For the text-containing cell, return its midpoint in [x, y] coordinate format. 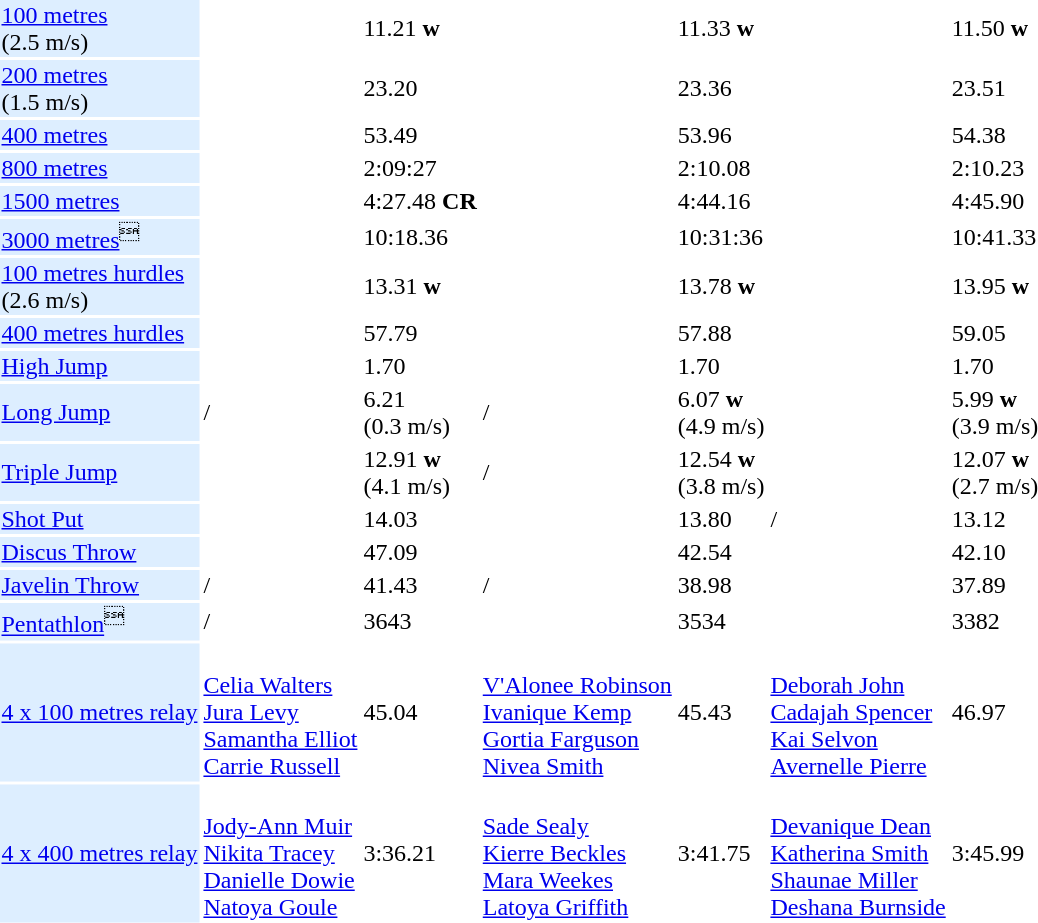
53.96 [721, 135]
57.79 [420, 333]
3:36.21 [420, 853]
100 metres (2.5 m/s) [100, 28]
Javelin Throw [100, 585]
4:44.16 [721, 201]
23.20 [420, 88]
400 metres hurdles [100, 333]
3534 [721, 621]
2:09:27 [420, 168]
3000 metres [100, 237]
23.36 [721, 88]
12.91 w (4.1 m/s) [420, 472]
57.88 [721, 333]
800 metres [100, 168]
13.31 w [420, 286]
Long Jump [100, 412]
3:41.75 [721, 853]
6.21 (0.3 m/s) [420, 412]
200 metres (1.5 m/s) [100, 88]
Pentathlon [100, 621]
3643 [420, 621]
4 x 100 metres relay [100, 712]
1500 metres [100, 201]
13.80 [721, 519]
10:18.36 [420, 237]
Celia Walters Jura Levy Samantha Elliot Carrie Russell [280, 712]
41.43 [420, 585]
53.49 [420, 135]
38.98 [721, 585]
100 metres hurdles (2.6 m/s) [100, 286]
11.21 w [420, 28]
4 x 400 metres relay [100, 853]
Discus Throw [100, 552]
High Jump [100, 366]
45.04 [420, 712]
14.03 [420, 519]
47.09 [420, 552]
45.43 [721, 712]
Deborah John Cadajah Spencer Kai Selvon Avernelle Pierre [858, 712]
400 metres [100, 135]
4:27.48 CR [420, 201]
12.54 w (3.8 m/s) [721, 472]
Triple Jump [100, 472]
2:10.08 [721, 168]
Shot Put [100, 519]
13.78 w [721, 286]
11.33 w [721, 28]
V'Alonee Robinson Ivanique Kemp Gortia Farguson Nivea Smith [577, 712]
Jody-Ann Muir Nikita Tracey Danielle Dowie Natoya Goule [280, 853]
Devanique Dean Katherina Smith Shaunae Miller Deshana Burnside [858, 853]
42.54 [721, 552]
6.07 w (4.9 m/s) [721, 412]
10:31:36 [721, 237]
Sade Sealy Kierre Beckles Mara Weekes Latoya Griffith [577, 853]
